Identify which cell holds the provided text, then report its [x, y] central coordinate. 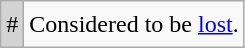
Considered to be lost. [134, 24]
# [12, 24]
